Return (x, y) of the center of cell containing provided text 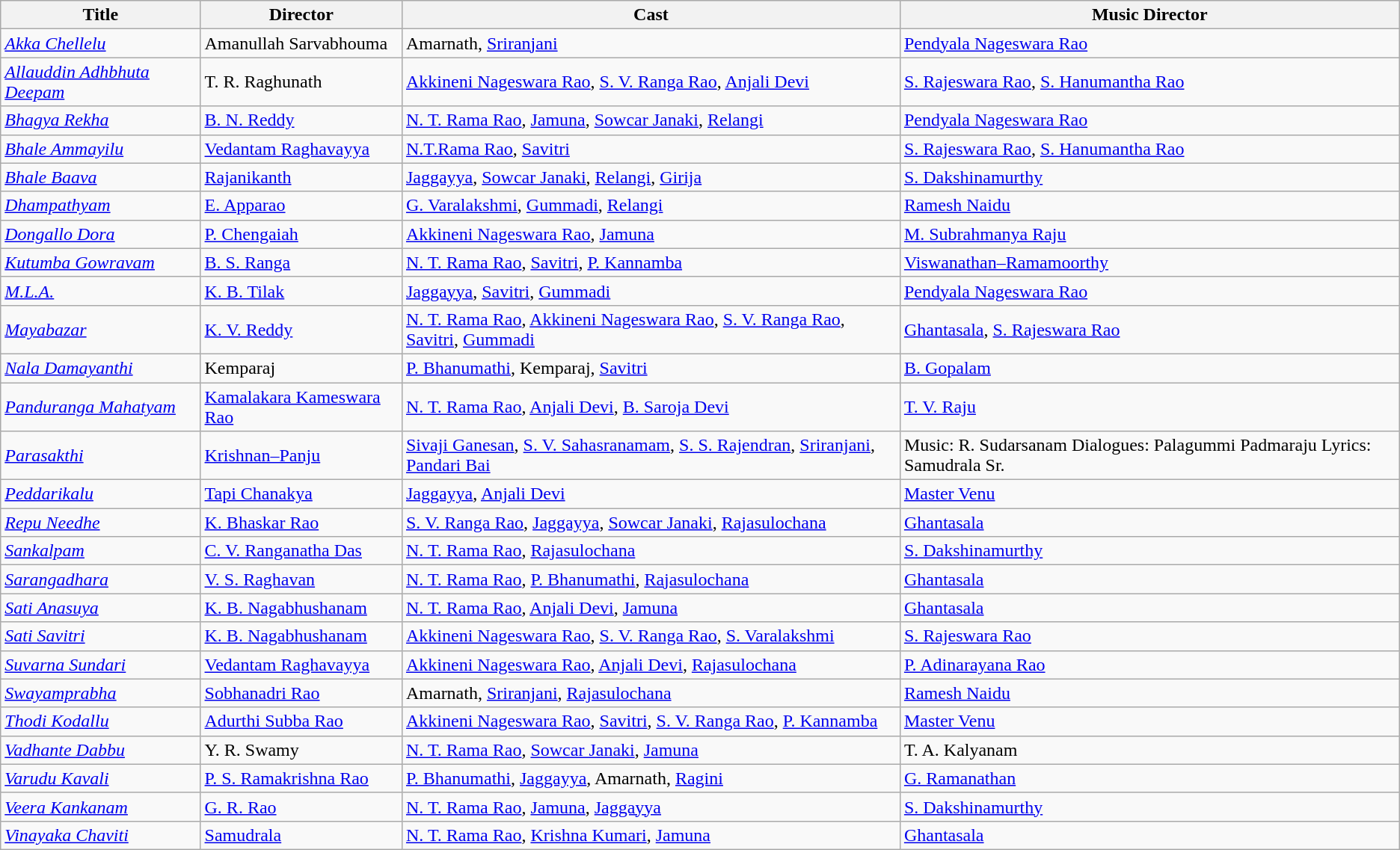
P. Bhanumathi, Jaggayya, Amarnath, Ragini (651, 778)
Sati Savitri (100, 636)
Title (100, 15)
Sati Anasuya (100, 608)
Veera Kankanam (100, 807)
Amarnath, Sriranjani (651, 43)
Akkineni Nageswara Rao, S. V. Ranga Rao, Anjali Devi (651, 82)
V. S. Raghavan (301, 579)
N. T. Rama Rao, P. Bhanumathi, Rajasulochana (651, 579)
Akkineni Nageswara Rao, Jamuna (651, 234)
P. S. Ramakrishna Rao (301, 778)
N. T. Rama Rao, Anjali Devi, B. Saroja Devi (651, 407)
Panduranga Mahatyam (100, 407)
Jaggayya, Sowcar Janaki, Relangi, Girija (651, 177)
Swayamprabha (100, 693)
S. Rajeswara Rao (1149, 636)
Kutumba Gowravam (100, 262)
Music: R. Sudarsanam Dialogues: Palagummi Padmaraju Lyrics: Samudrala Sr. (1149, 456)
Mayabazar (100, 329)
Cast (651, 15)
Director (301, 15)
Akka Chellelu (100, 43)
S. V. Ranga Rao, Jaggayya, Sowcar Janaki, Rajasulochana (651, 523)
Peddarikalu (100, 494)
T. A. Kalyanam (1149, 750)
Music Director (1149, 15)
Viswanathan–Ramamoorthy (1149, 262)
Parasakthi (100, 456)
Bhale Ammayilu (100, 149)
Sankalpam (100, 551)
Akkineni Nageswara Rao, Savitri, S. V. Ranga Rao, P. Kannamba (651, 721)
G. R. Rao (301, 807)
Kamalakara Kameswara Rao (301, 407)
Ghantasala, S. Rajeswara Rao (1149, 329)
N. T. Rama Rao, Akkineni Nageswara Rao, S. V. Ranga Rao, Savitri, Gummadi (651, 329)
Sivaji Ganesan, S. V. Sahasranamam, S. S. Rajendran, Sriranjani, Pandari Bai (651, 456)
K. B. Tilak (301, 291)
Varudu Kavali (100, 778)
C. V. Ranganatha Das (301, 551)
Akkineni Nageswara Rao, S. V. Ranga Rao, S. Varalakshmi (651, 636)
Krishnan–Panju (301, 456)
Jaggayya, Savitri, Gummadi (651, 291)
M.L.A. (100, 291)
Dongallo Dora (100, 234)
Repu Needhe (100, 523)
Amarnath, Sriranjani, Rajasulochana (651, 693)
N. T. Rama Rao, Anjali Devi, Jamuna (651, 608)
Thodi Kodallu (100, 721)
Akkineni Nageswara Rao, Anjali Devi, Rajasulochana (651, 665)
Suvarna Sundari (100, 665)
Amanullah Sarvabhouma (301, 43)
N. T. Rama Rao, Jamuna, Sowcar Janaki, Relangi (651, 120)
B. Gopalam (1149, 368)
G. Ramanathan (1149, 778)
Y. R. Swamy (301, 750)
P. Chengaiah (301, 234)
Rajanikanth (301, 177)
N. T. Rama Rao, Krishna Kumari, Jamuna (651, 835)
E. Apparao (301, 206)
T. R. Raghunath (301, 82)
N. T. Rama Rao, Sowcar Janaki, Jamuna (651, 750)
Bhagya Rekha (100, 120)
Kemparaj (301, 368)
Samudrala (301, 835)
Allauddin Adhbhuta Deepam (100, 82)
P. Adinarayana Rao (1149, 665)
Sarangadhara (100, 579)
K. Bhaskar Rao (301, 523)
N. T. Rama Rao, Savitri, P. Kannamba (651, 262)
B. S. Ranga (301, 262)
P. Bhanumathi, Kemparaj, Savitri (651, 368)
Vadhante Dabbu (100, 750)
Nala Damayanthi (100, 368)
Sobhanadri Rao (301, 693)
K. V. Reddy (301, 329)
N. T. Rama Rao, Jamuna, Jaggayya (651, 807)
N.T.Rama Rao, Savitri (651, 149)
Jaggayya, Anjali Devi (651, 494)
T. V. Raju (1149, 407)
G. Varalakshmi, Gummadi, Relangi (651, 206)
M. Subrahmanya Raju (1149, 234)
Adurthi Subba Rao (301, 721)
Vinayaka Chaviti (100, 835)
Tapi Chanakya (301, 494)
Dhampathyam (100, 206)
Bhale Baava (100, 177)
B. N. Reddy (301, 120)
N. T. Rama Rao, Rajasulochana (651, 551)
